Output the [X, Y] coordinate of the center of the cell containing the given text.  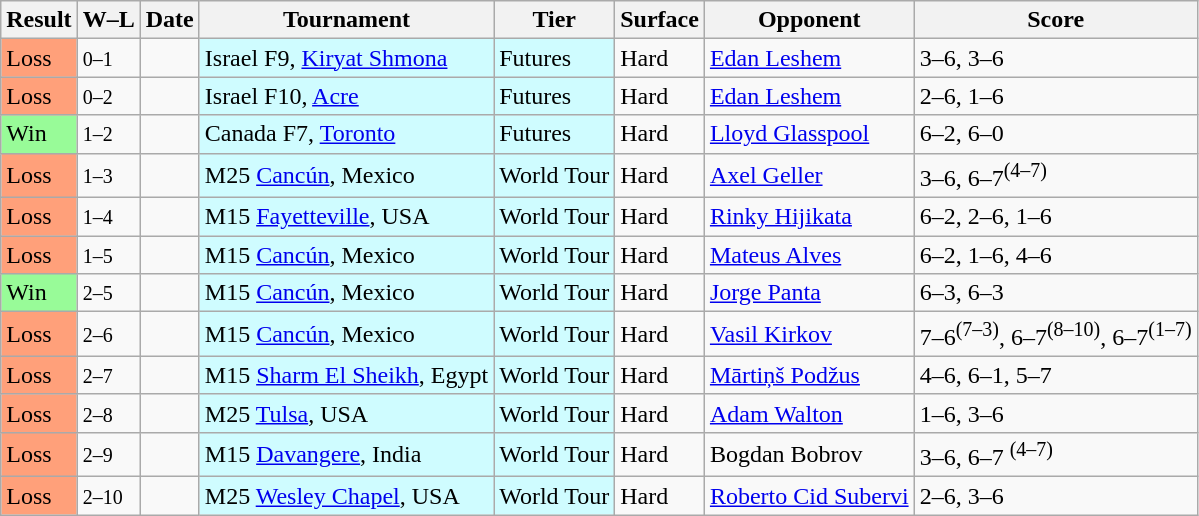
1–4 [108, 217]
Opponent [809, 20]
M15 Sharm El Sheikh, Egypt [346, 375]
M25 Wesley Chapel, USA [346, 496]
7–6(7–3), 6–7(8–10), 6–7(1–7) [1056, 334]
2–6, 3–6 [1056, 496]
Mārtiņš Podžus [809, 375]
6–2, 2–6, 1–6 [1056, 217]
Israel F9, Kiryat Shmona [346, 58]
Surface [660, 20]
Jorge Panta [809, 293]
4–6, 6–1, 5–7 [1056, 375]
Lloyd Glasspool [809, 134]
2–10 [108, 496]
6–2, 6–0 [1056, 134]
Canada F7, Toronto [346, 134]
M15 Davangere, India [346, 454]
M25 Tulsa, USA [346, 413]
6–3, 6–3 [1056, 293]
3–6, 6–7 (4–7) [1056, 454]
3–6, 3–6 [1056, 58]
0–1 [108, 58]
1–5 [108, 255]
Israel F10, Acre [346, 96]
0–2 [108, 96]
Score [1056, 20]
3–6, 6–7(4–7) [1056, 176]
Result [39, 20]
2–8 [108, 413]
M25 Cancún, Mexico [346, 176]
2–9 [108, 454]
Date [170, 20]
Tournament [346, 20]
2–6, 1–6 [1056, 96]
Rinky Hijikata [809, 217]
W–L [108, 20]
M15 Fayetteville, USA [346, 217]
6–2, 1–6, 4–6 [1056, 255]
Axel Geller [809, 176]
Adam Walton [809, 413]
1–2 [108, 134]
Roberto Cid Subervi [809, 496]
1–6, 3–6 [1056, 413]
1–3 [108, 176]
Tier [554, 20]
2–5 [108, 293]
2–6 [108, 334]
2–7 [108, 375]
Vasil Kirkov [809, 334]
Bogdan Bobrov [809, 454]
Mateus Alves [809, 255]
